From the cell containing the given text, extract its center point as [x, y] coordinate. 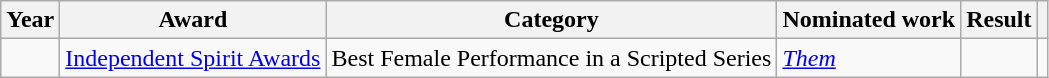
Category [552, 20]
Year [30, 20]
Nominated work [869, 20]
Result [999, 20]
Award [193, 20]
Them [869, 58]
Independent Spirit Awards [193, 58]
Best Female Performance in a Scripted Series [552, 58]
